Output the [X, Y] coordinate of the center of the cell containing the given text.  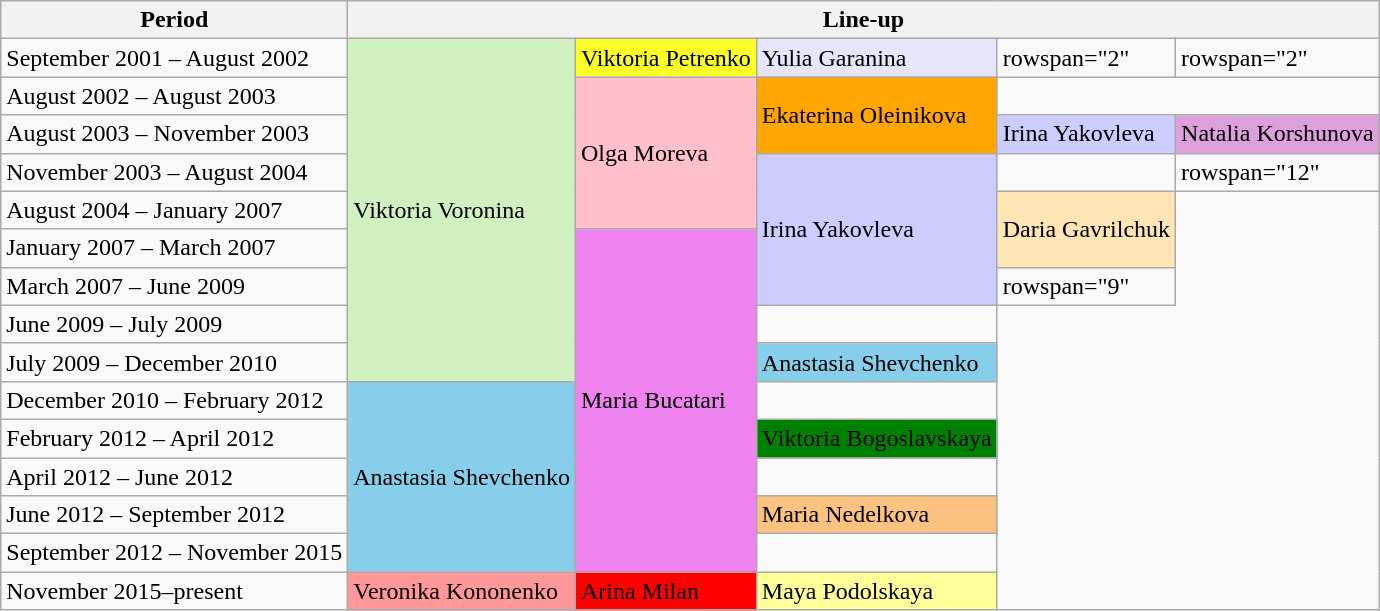
Veronika Kononenko [462, 591]
January 2007 – March 2007 [174, 248]
December 2010 – February 2012 [174, 400]
June 2012 – September 2012 [174, 515]
August 2004 – January 2007 [174, 210]
November 2003 – August 2004 [174, 172]
April 2012 – June 2012 [174, 477]
Viktoria Voronina [462, 210]
February 2012 – April 2012 [174, 438]
Viktoria Petrenko [666, 58]
June 2009 – July 2009 [174, 324]
Daria Gavrilchuk [1086, 229]
Olga Moreva [666, 153]
Line-up [864, 20]
Maria Nedelkova [876, 515]
Viktoria Bogoslavskaya [876, 438]
September 2001 – August 2002 [174, 58]
rowspan="12" [1278, 172]
November 2015–present [174, 591]
March 2007 – June 2009 [174, 286]
July 2009 – December 2010 [174, 362]
Maria Bucatari [666, 400]
August 2002 – August 2003 [174, 96]
August 2003 – November 2003 [174, 134]
Yulia Garanina [876, 58]
Arina Milan [666, 591]
Period [174, 20]
Maya Podolskaya [876, 591]
rowspan="9" [1086, 286]
Ekaterina Oleinikova [876, 115]
September 2012 – November 2015 [174, 553]
Natalia Korshunova [1278, 134]
